Output the (X, Y) coordinate of the center of the cell containing the given text.  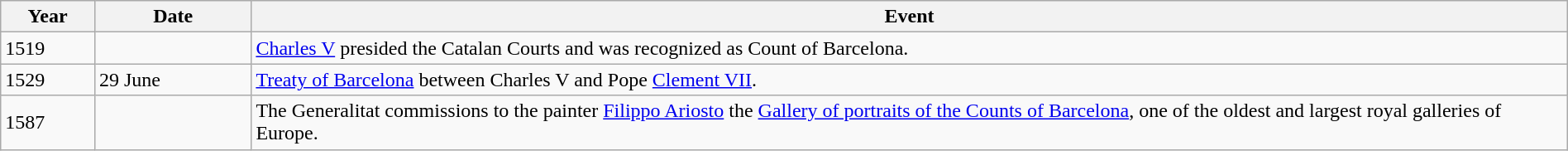
Charles V presided the Catalan Courts and was recognized as Count of Barcelona. (910, 48)
Event (910, 17)
1529 (48, 80)
1519 (48, 48)
1587 (48, 123)
Year (48, 17)
Treaty of Barcelona between Charles V and Pope Clement VII. (910, 80)
Date (172, 17)
29 June (172, 80)
